Return the [x, y] coordinate for the center point of the cell that contains the specified text.  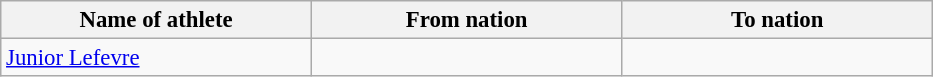
To nation [778, 20]
Junior Lefevre [156, 58]
From nation [466, 20]
Name of athlete [156, 20]
